Extract the (X, Y) coordinate from the center of the cell holding the provided text.  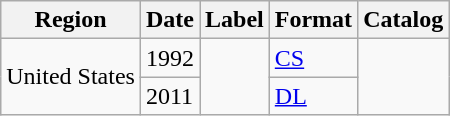
DL (313, 96)
2011 (170, 96)
Format (313, 20)
CS (313, 58)
Catalog (404, 20)
Label (235, 20)
United States (71, 77)
Region (71, 20)
Date (170, 20)
1992 (170, 58)
